Return (X, Y) of the center of cell containing provided text 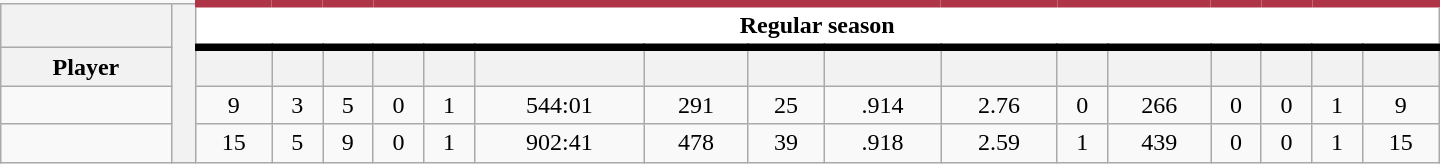
.914 (882, 105)
Player (86, 67)
25 (786, 105)
.918 (882, 143)
3 (298, 105)
2.59 (999, 143)
39 (786, 143)
439 (1160, 143)
544:01 (559, 105)
2.76 (999, 105)
Regular season (817, 26)
478 (696, 143)
266 (1160, 105)
291 (696, 105)
902:41 (559, 143)
